Extract the [X, Y] coordinate from the center of the cell holding the provided text.  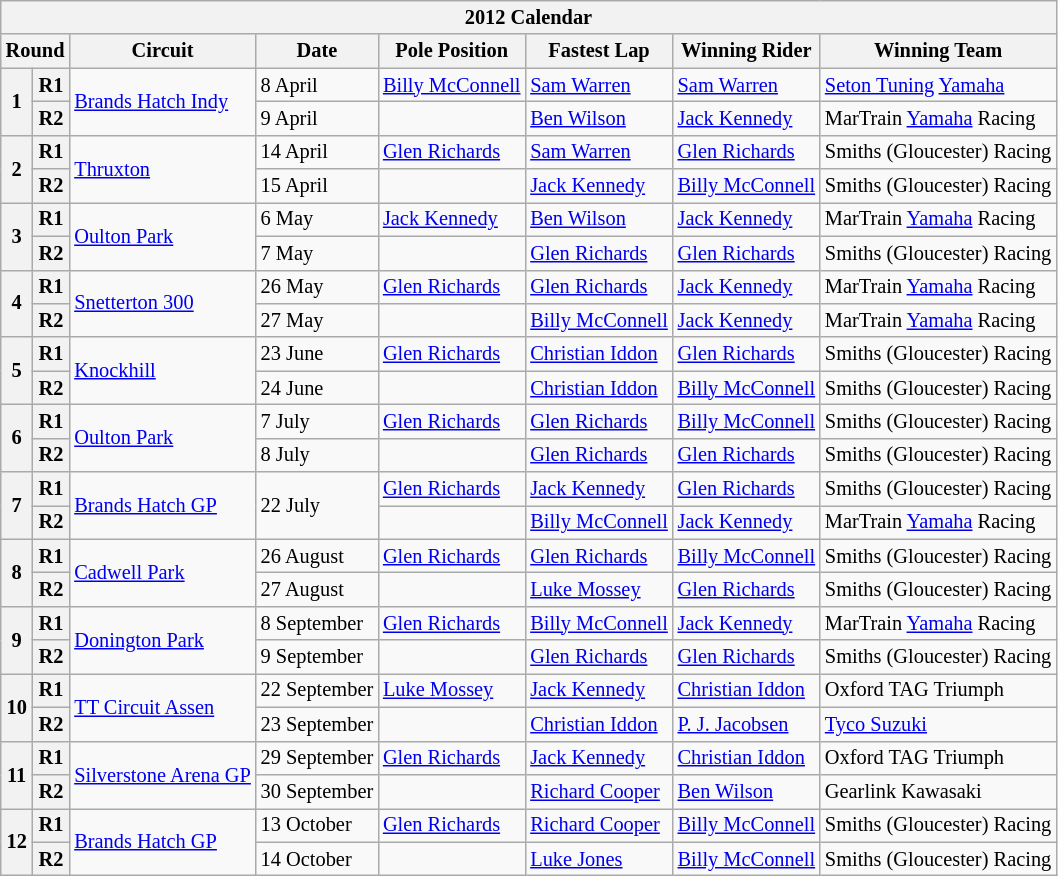
8 September [317, 623]
Gearlink Kawasaki [938, 791]
23 June [317, 354]
Luke Jones [598, 859]
Pole Position [452, 51]
Fastest Lap [598, 51]
10 [17, 706]
11 [17, 774]
Tyco Suzuki [938, 724]
2012 Calendar [528, 17]
TT Circuit Assen [162, 706]
26 August [317, 556]
27 May [317, 320]
26 May [317, 287]
Cadwell Park [162, 572]
15 April [317, 186]
22 July [317, 506]
Date [317, 51]
22 September [317, 690]
6 May [317, 219]
9 April [317, 118]
3 [17, 236]
Donington Park [162, 640]
14 October [317, 859]
Circuit [162, 51]
8 July [317, 455]
30 September [317, 791]
Knockhill [162, 370]
9 September [317, 657]
23 September [317, 724]
Round [36, 51]
Brands Hatch Indy [162, 102]
9 [17, 640]
P. J. Jacobsen [746, 724]
2 [17, 168]
7 May [317, 253]
5 [17, 370]
Snetterton 300 [162, 304]
12 [17, 842]
Winning Rider [746, 51]
Seton Tuning Yamaha [938, 85]
8 [17, 572]
7 [17, 506]
7 July [317, 421]
Winning Team [938, 51]
Thruxton [162, 168]
Silverstone Arena GP [162, 774]
13 October [317, 825]
6 [17, 438]
8 April [317, 85]
1 [17, 102]
29 September [317, 758]
4 [17, 304]
27 August [317, 589]
24 June [317, 388]
14 April [317, 152]
